Return (X, Y) of the center of cell containing provided text 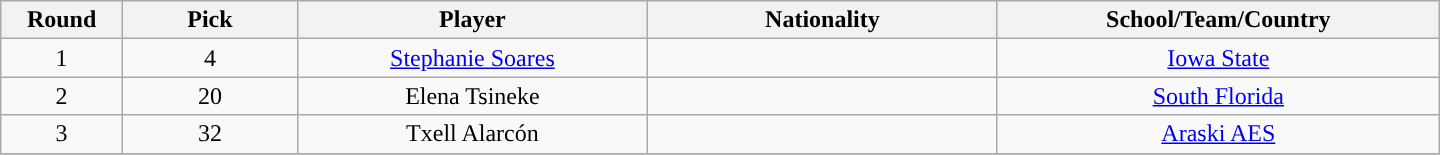
Iowa State (1218, 58)
Stephanie Soares (472, 58)
Txell Alarcón (472, 134)
Elena Tsineke (472, 96)
3 (62, 134)
Nationality (822, 20)
South Florida (1218, 96)
20 (210, 96)
Araski AES (1218, 134)
Player (472, 20)
2 (62, 96)
32 (210, 134)
Round (62, 20)
School/Team/Country (1218, 20)
Pick (210, 20)
4 (210, 58)
1 (62, 58)
